Return the (X, Y) coordinate for the center point of the cell that contains the specified text.  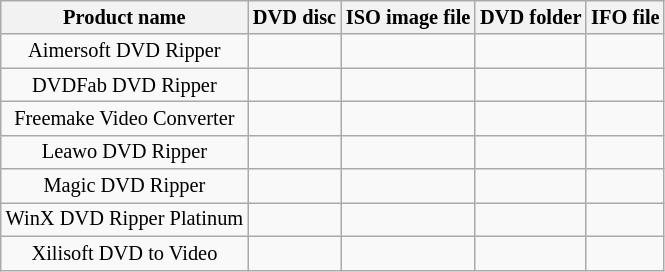
Magic DVD Ripper (124, 186)
IFO file (625, 17)
DVDFab DVD Ripper (124, 85)
DVD folder (530, 17)
WinX DVD Ripper Platinum (124, 219)
ISO image file (408, 17)
Aimersoft DVD Ripper (124, 51)
Product name (124, 17)
Xilisoft DVD to Video (124, 253)
Freemake Video Converter (124, 118)
Leawo DVD Ripper (124, 152)
DVD disc (294, 17)
